Find where the given text appears and provide that cell's center as [x, y] coordinate. 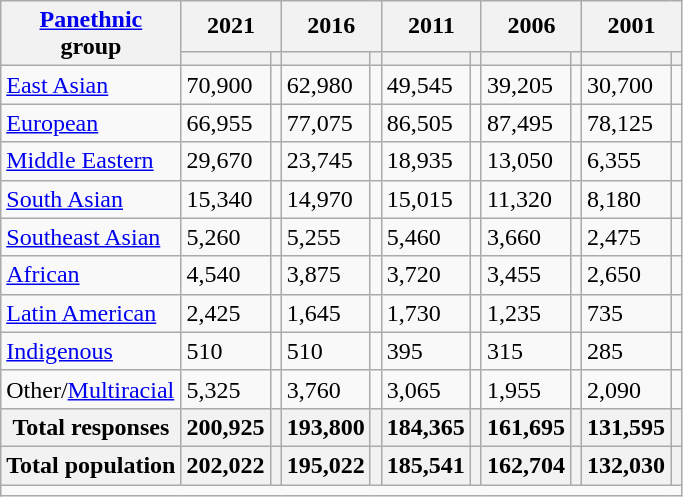
Middle Eastern [91, 161]
1,955 [526, 389]
202,022 [226, 465]
3,660 [526, 237]
161,695 [526, 427]
78,125 [626, 123]
5,255 [326, 237]
15,340 [226, 199]
30,700 [626, 85]
1,730 [426, 313]
Latin American [91, 313]
200,925 [226, 427]
131,595 [626, 427]
2,475 [626, 237]
2001 [632, 26]
18,935 [426, 161]
2,425 [226, 313]
3,455 [526, 275]
Southeast Asian [91, 237]
184,365 [426, 427]
European [91, 123]
49,545 [426, 85]
315 [526, 351]
193,800 [326, 427]
70,900 [226, 85]
1,235 [526, 313]
6,355 [626, 161]
14,970 [326, 199]
5,460 [426, 237]
13,050 [526, 161]
2,650 [626, 275]
Indigenous [91, 351]
195,022 [326, 465]
1,645 [326, 313]
185,541 [426, 465]
2016 [331, 26]
15,015 [426, 199]
Total population [91, 465]
Total responses [91, 427]
2021 [231, 26]
5,325 [226, 389]
77,075 [326, 123]
66,955 [226, 123]
3,065 [426, 389]
11,320 [526, 199]
735 [626, 313]
Panethnicgroup [91, 34]
4,540 [226, 275]
162,704 [526, 465]
2011 [431, 26]
East Asian [91, 85]
285 [626, 351]
86,505 [426, 123]
62,980 [326, 85]
395 [426, 351]
3,875 [326, 275]
87,495 [526, 123]
23,745 [326, 161]
29,670 [226, 161]
3,720 [426, 275]
2,090 [626, 389]
39,205 [526, 85]
3,760 [326, 389]
South Asian [91, 199]
8,180 [626, 199]
Other/Multiracial [91, 389]
5,260 [226, 237]
African [91, 275]
2006 [531, 26]
132,030 [626, 465]
